Scan for the cell matching the given text and deliver its [x, y] coordinate at center. 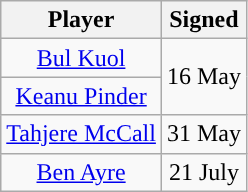
Keanu Pinder [82, 96]
31 May [204, 134]
Ben Ayre [82, 172]
Signed [204, 20]
Bul Kuol [82, 58]
Tahjere McCall [82, 134]
16 May [204, 77]
21 July [204, 172]
Player [82, 20]
